Identify which cell holds the provided text, then report its (x, y) central coordinate. 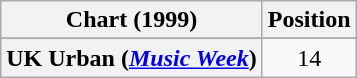
Position (309, 20)
14 (309, 58)
Chart (1999) (132, 20)
UK Urban (Music Week) (132, 58)
